For the text-containing cell, return its midpoint in (x, y) coordinate format. 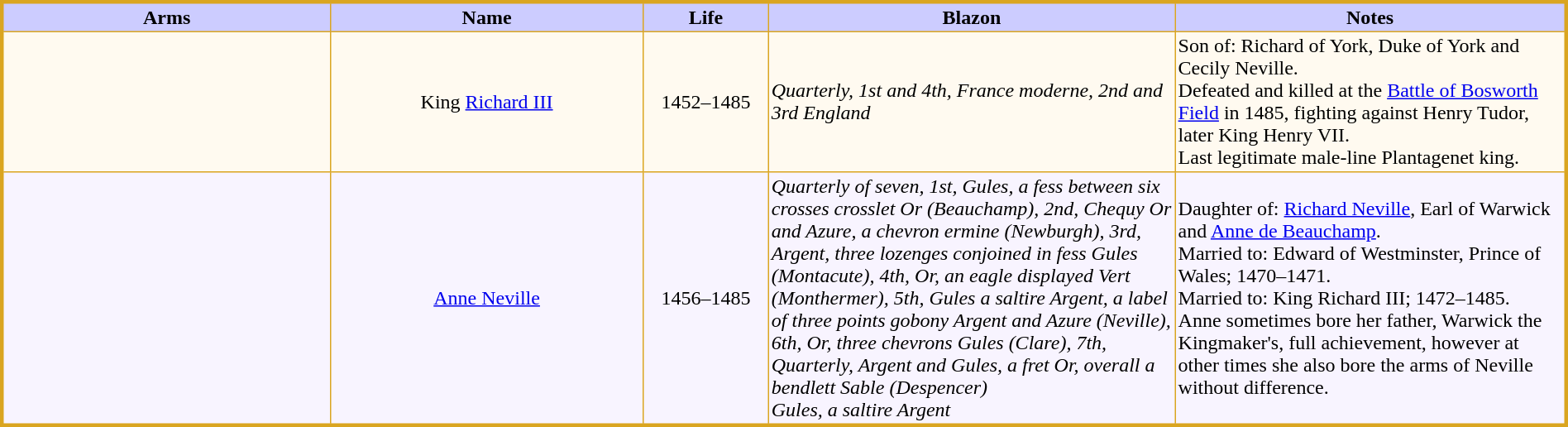
Arms (165, 17)
1456–1485 (706, 299)
King Richard III (486, 102)
Notes (1371, 17)
Quarterly, 1st and 4th, France moderne, 2nd and 3rd England (972, 102)
Anne Neville (486, 299)
Name (486, 17)
Blazon (972, 17)
Life (706, 17)
1452–1485 (706, 102)
